Output the [x, y] coordinate of the center of the cell containing the given text.  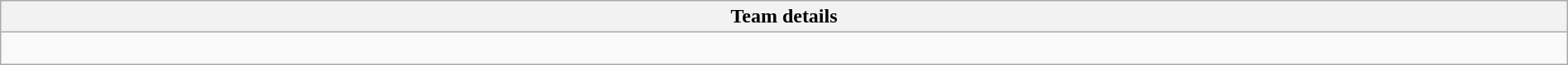
Team details [784, 17]
